Extract the [x, y] coordinate from the center of the cell holding the provided text.  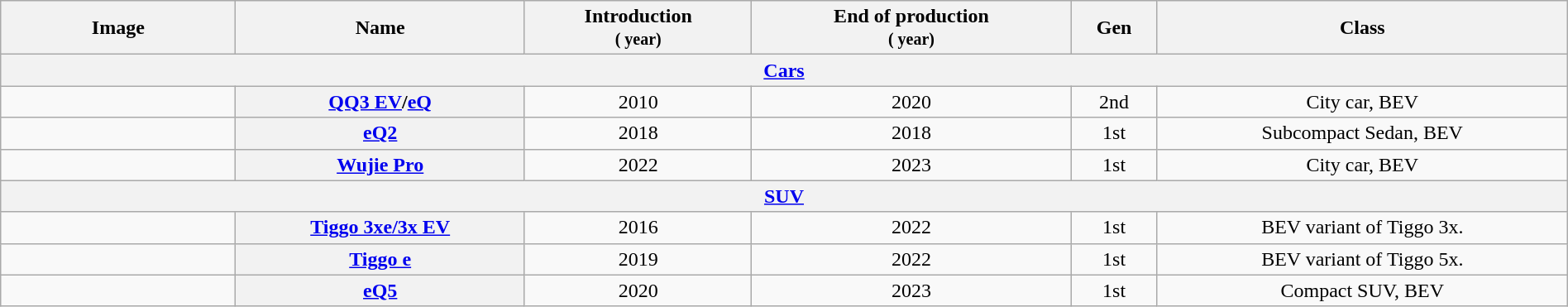
Image [118, 28]
2019 [638, 259]
2nd [1114, 102]
BEV variant of Tiggo 5x. [1362, 259]
Gen [1114, 28]
SUV [784, 196]
QQ3 EV/eQ [380, 102]
End of production( year) [911, 28]
Tiggo 3xe/3x EV [380, 228]
Class [1362, 28]
Subcompact Sedan, BEV [1362, 133]
2010 [638, 102]
Name [380, 28]
2016 [638, 228]
Compact SUV, BEV [1362, 290]
Tiggo e [380, 259]
eQ5 [380, 290]
Introduction( year) [638, 28]
BEV variant of Tiggo 3x. [1362, 228]
eQ2 [380, 133]
Cars [784, 70]
Wujie Pro [380, 165]
